Locate the cell with the specified text and output its (x, y) center coordinate. 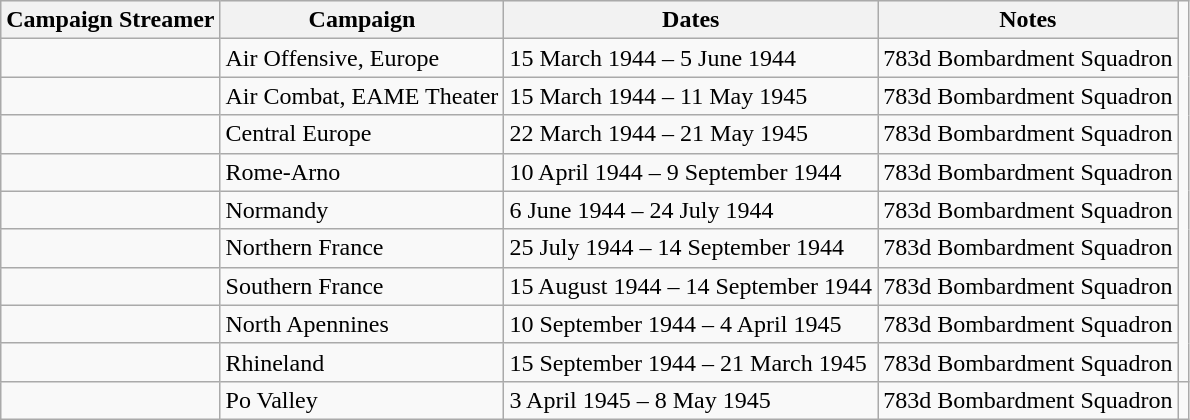
Northern France (362, 248)
Campaign (362, 20)
Po Valley (362, 400)
10 April 1944 – 9 September 1944 (691, 172)
3 April 1945 – 8 May 1945 (691, 400)
Air Combat, EAME Theater (362, 96)
15 August 1944 – 14 September 1944 (691, 286)
15 September 1944 – 21 March 1945 (691, 362)
Campaign Streamer (110, 20)
Rhineland (362, 362)
10 September 1944 – 4 April 1945 (691, 324)
Southern France (362, 286)
15 March 1944 – 5 June 1944 (691, 58)
North Apennines (362, 324)
25 July 1944 – 14 September 1944 (691, 248)
Rome-Arno (362, 172)
Dates (691, 20)
22 March 1944 – 21 May 1945 (691, 134)
6 June 1944 – 24 July 1944 (691, 210)
Central Europe (362, 134)
Normandy (362, 210)
Air Offensive, Europe (362, 58)
Notes (1028, 20)
15 March 1944 – 11 May 1945 (691, 96)
